Output the [X, Y] coordinate of the center of the cell containing the given text.  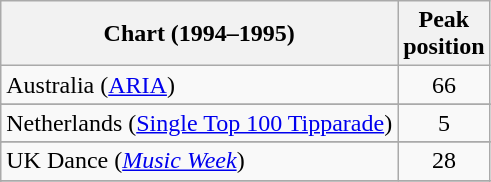
5 [444, 123]
Peakposition [444, 34]
66 [444, 85]
Netherlands (Single Top 100 Tipparade) [200, 123]
Australia (ARIA) [200, 85]
Chart (1994–1995) [200, 34]
28 [444, 161]
UK Dance (Music Week) [200, 161]
